Output the [x, y] coordinate of the center of the cell containing the given text.  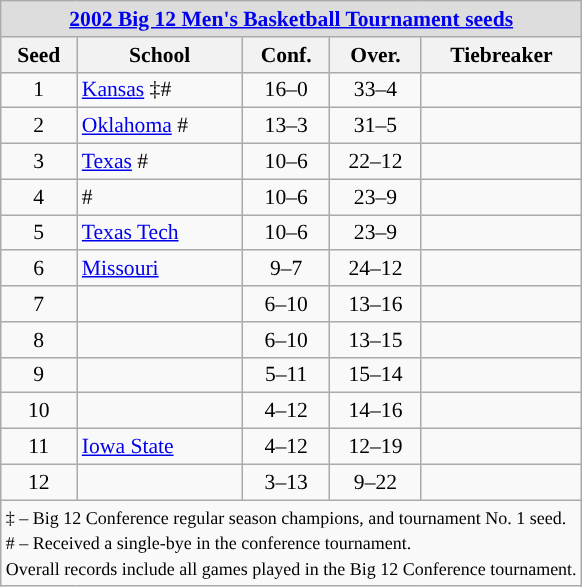
13–15 [376, 340]
5–11 [286, 375]
33–4 [376, 90]
Kansas ‡# [160, 90]
9 [39, 375]
7 [39, 304]
# [160, 197]
Iowa State [160, 447]
School [160, 55]
Conf. [286, 55]
8 [39, 340]
31–5 [376, 126]
Over. [376, 55]
6 [39, 269]
16–0 [286, 90]
14–16 [376, 411]
Oklahoma # [160, 126]
12–19 [376, 447]
5 [39, 233]
Seed [39, 55]
Missouri [160, 269]
2 [39, 126]
3 [39, 162]
24–12 [376, 269]
1 [39, 90]
4 [39, 197]
Tiebreaker [502, 55]
10 [39, 411]
13–16 [376, 304]
Texas Tech [160, 233]
22–12 [376, 162]
9–22 [376, 482]
Texas # [160, 162]
11 [39, 447]
15–14 [376, 375]
9–7 [286, 269]
2002 Big 12 Men's Basketball Tournament seeds [292, 19]
13–3 [286, 126]
3–13 [286, 482]
12 [39, 482]
